Extract the (X, Y) coordinate from the center of the cell holding the provided text.  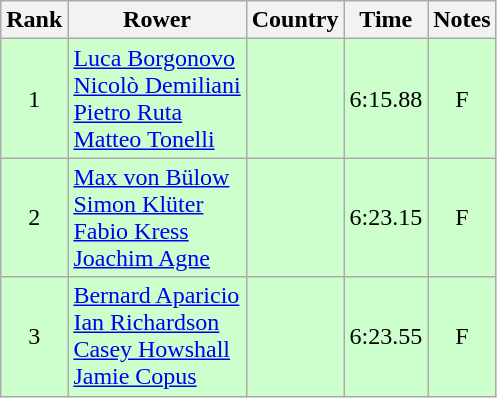
1 (34, 98)
6:23.55 (386, 336)
Notes (462, 20)
Bernard AparicioIan RichardsonCasey HowshallJamie Copus (157, 336)
Luca BorgonovoNicolò DemilianiPietro RutaMatteo Tonelli (157, 98)
6:15.88 (386, 98)
Time (386, 20)
Max von BülowSimon KlüterFabio KressJoachim Agne (157, 218)
Rower (157, 20)
Country (295, 20)
6:23.15 (386, 218)
Rank (34, 20)
2 (34, 218)
3 (34, 336)
